Capture the cell that displays the provided text and extract its (X, Y) central coordinate. 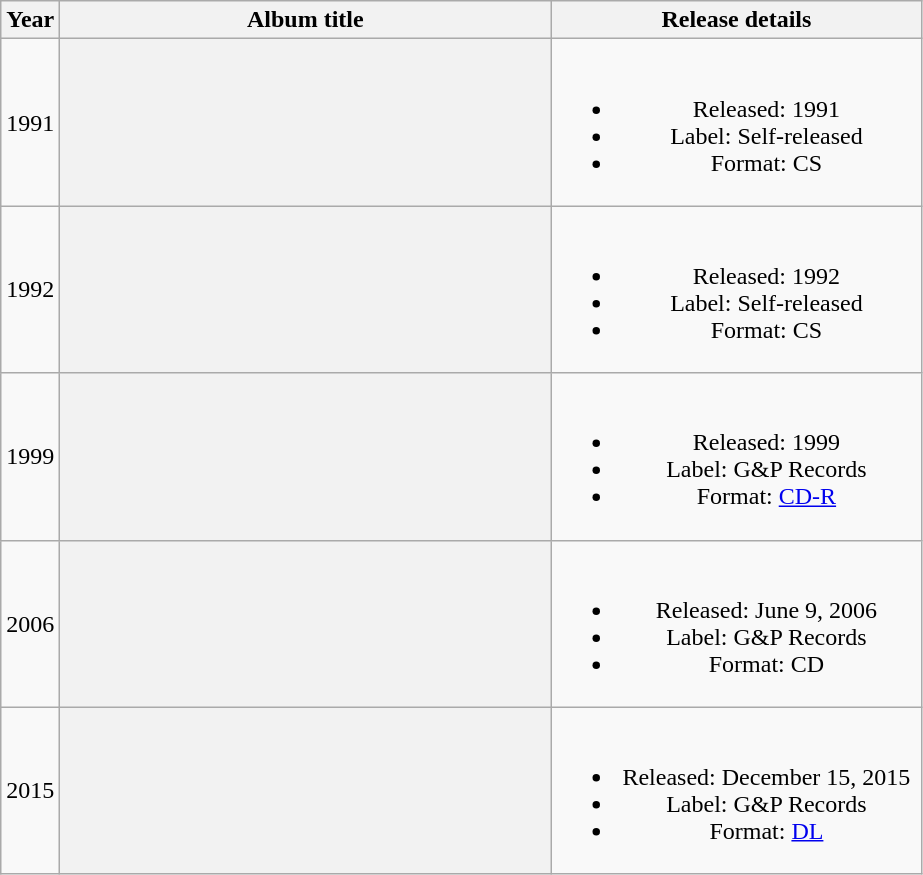
2015 (30, 790)
2006 (30, 624)
Released: 1991Label: Self-releasedFormat: CS (736, 122)
Release details (736, 20)
Released: 1999Label: G&P RecordsFormat: CD-R (736, 456)
1991 (30, 122)
Album title (306, 20)
Year (30, 20)
Released: 1992Label: Self-releasedFormat: CS (736, 290)
Released: June 9, 2006Label: G&P RecordsFormat: CD (736, 624)
Released: December 15, 2015Label: G&P RecordsFormat: DL (736, 790)
1999 (30, 456)
1992 (30, 290)
